From the cell containing the given text, extract its center point as [X, Y] coordinate. 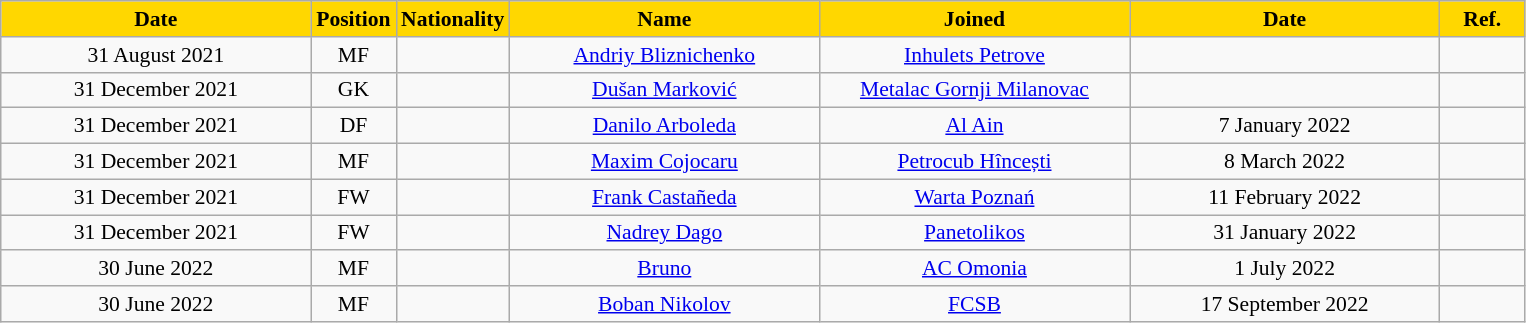
Joined [974, 19]
Nationality [452, 19]
1 July 2022 [1285, 269]
Al Ain [974, 126]
Metalac Gornji Milanovac [974, 90]
31 August 2021 [156, 55]
Nadrey Dago [664, 233]
8 March 2022 [1285, 162]
Position [354, 19]
FCSB [974, 304]
Maxim Cojocaru [664, 162]
Inhulets Petrove [974, 55]
7 January 2022 [1285, 126]
Warta Poznań [974, 197]
GK [354, 90]
AC Omonia [974, 269]
DF [354, 126]
Bruno [664, 269]
Dušan Marković [664, 90]
31 January 2022 [1285, 233]
Boban Nikolov [664, 304]
Frank Castañeda [664, 197]
Danilo Arboleda [664, 126]
Ref. [1482, 19]
17 September 2022 [1285, 304]
11 February 2022 [1285, 197]
Name [664, 19]
Andriy Bliznichenko [664, 55]
Petrocub Hîncești [974, 162]
Panetolikos [974, 233]
